Return the (X, Y) coordinate for the center point of the cell that contains the specified text.  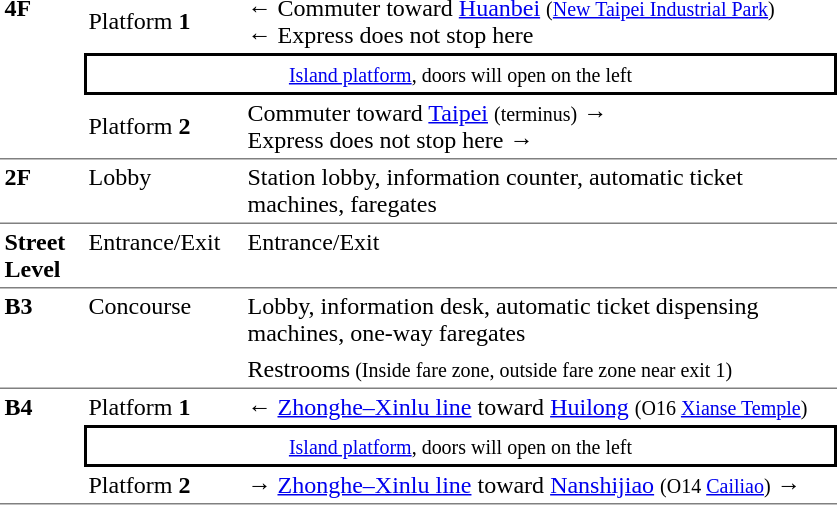
2F (42, 192)
→ Zhonghe–Xinlu line toward Nanshijiao (O14 Cailiao) → (540, 486)
Station lobby, information counter, automatic ticket machines, faregates (540, 192)
Street Level (42, 255)
← Zhonghe–Xinlu line toward Huilong (O16 Xianse Temple) (540, 407)
Concourse (164, 338)
B4 (42, 447)
Lobby, information desk, automatic ticket dispensing machines, one-way faregates (540, 320)
Platform 1 (164, 407)
Restrooms (Inside fare zone, outside fare zone near exit 1) (540, 371)
Lobby (164, 192)
B3 (42, 338)
Commuter toward Taipei (terminus) → Express does not stop here → (540, 127)
